Extract the (X, Y) coordinate from the center of the cell holding the provided text.  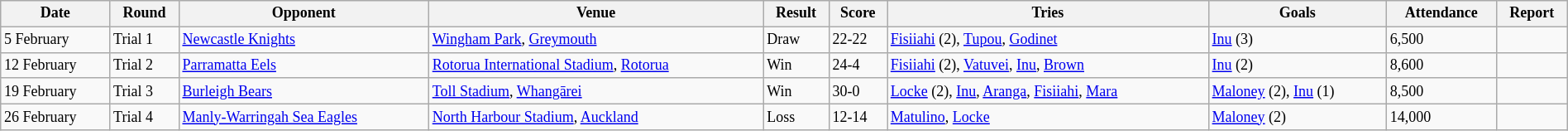
Manly-Warringah Sea Eagles (304, 116)
5 February (55, 40)
Inu (2) (1297, 65)
Date (55, 13)
12-14 (858, 116)
8,600 (1441, 65)
Fisiiahi (2), Tupou, Godinet (1047, 40)
Score (858, 13)
Round (144, 13)
Opponent (304, 13)
22-22 (858, 40)
Tries (1047, 13)
Trial 1 (144, 40)
Attendance (1441, 13)
Fisiiahi (2), Vatuvei, Inu, Brown (1047, 65)
Maloney (2), Inu (1) (1297, 91)
24-4 (858, 65)
Result (796, 13)
8,500 (1441, 91)
Maloney (2) (1297, 116)
Goals (1297, 13)
North Harbour Stadium, Auckland (595, 116)
Locke (2), Inu, Aranga, Fisiiahi, Mara (1047, 91)
Trial 2 (144, 65)
Venue (595, 13)
Newcastle Knights (304, 40)
6,500 (1441, 40)
Burleigh Bears (304, 91)
14,000 (1441, 116)
Draw (796, 40)
Trial 3 (144, 91)
Rotorua International Stadium, Rotorua (595, 65)
Toll Stadium, Whangārei (595, 91)
19 February (55, 91)
Loss (796, 116)
12 February (55, 65)
Trial 4 (144, 116)
Report (1532, 13)
26 February (55, 116)
Wingham Park, Greymouth (595, 40)
30-0 (858, 91)
Inu (3) (1297, 40)
Parramatta Eels (304, 65)
Matulino, Locke (1047, 116)
